Pinpoint the cell where the given text exists, returning its [x, y] midpoint coordinate. 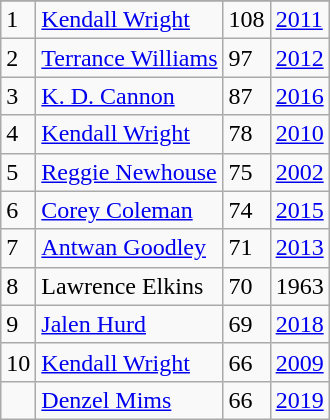
Reggie Newhouse [130, 172]
108 [246, 20]
1963 [300, 286]
74 [246, 210]
2015 [300, 210]
78 [246, 134]
Denzel Mims [130, 400]
2019 [300, 400]
75 [246, 172]
Jalen Hurd [130, 324]
2010 [300, 134]
2011 [300, 20]
10 [18, 362]
Corey Coleman [130, 210]
2013 [300, 248]
2016 [300, 96]
2 [18, 58]
3 [18, 96]
69 [246, 324]
1 [18, 20]
Antwan Goodley [130, 248]
97 [246, 58]
2012 [300, 58]
87 [246, 96]
5 [18, 172]
6 [18, 210]
8 [18, 286]
4 [18, 134]
70 [246, 286]
Terrance Williams [130, 58]
71 [246, 248]
2002 [300, 172]
Lawrence Elkins [130, 286]
2018 [300, 324]
7 [18, 248]
2009 [300, 362]
9 [18, 324]
K. D. Cannon [130, 96]
